Scan for the cell matching the given text and deliver its (x, y) coordinate at center. 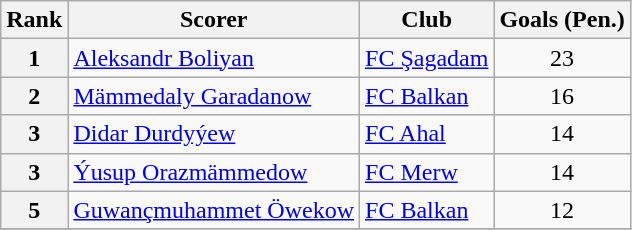
Club (427, 20)
Rank (34, 20)
FC Merw (427, 172)
Mämmedaly Garadanow (214, 96)
Didar Durdyýew (214, 134)
23 (562, 58)
1 (34, 58)
Goals (Pen.) (562, 20)
FC Ahal (427, 134)
2 (34, 96)
FC Şagadam (427, 58)
12 (562, 210)
16 (562, 96)
5 (34, 210)
Aleksandr Boliyan (214, 58)
Guwançmuhammet Öwekow (214, 210)
Ýusup Orazmämmedow (214, 172)
Scorer (214, 20)
